Scan for the cell matching the given text and deliver its (X, Y) coordinate at center. 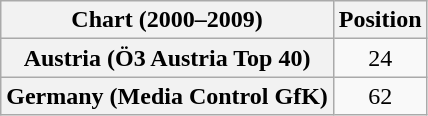
Position (380, 20)
Chart (2000–2009) (168, 20)
62 (380, 96)
Germany (Media Control GfK) (168, 96)
24 (380, 58)
Austria (Ö3 Austria Top 40) (168, 58)
